Search for the cell housing the specified text and yield its (X, Y) center coordinate. 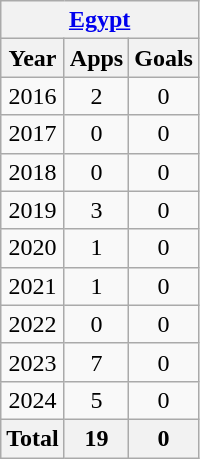
2019 (33, 210)
Egypt (100, 20)
2 (96, 96)
Year (33, 58)
2020 (33, 248)
2022 (33, 324)
Goals (164, 58)
2018 (33, 172)
3 (96, 210)
2017 (33, 134)
19 (96, 438)
2023 (33, 362)
5 (96, 400)
Apps (96, 58)
2024 (33, 400)
7 (96, 362)
2021 (33, 286)
2016 (33, 96)
Total (33, 438)
